Identify which cell holds the provided text, then report its (X, Y) central coordinate. 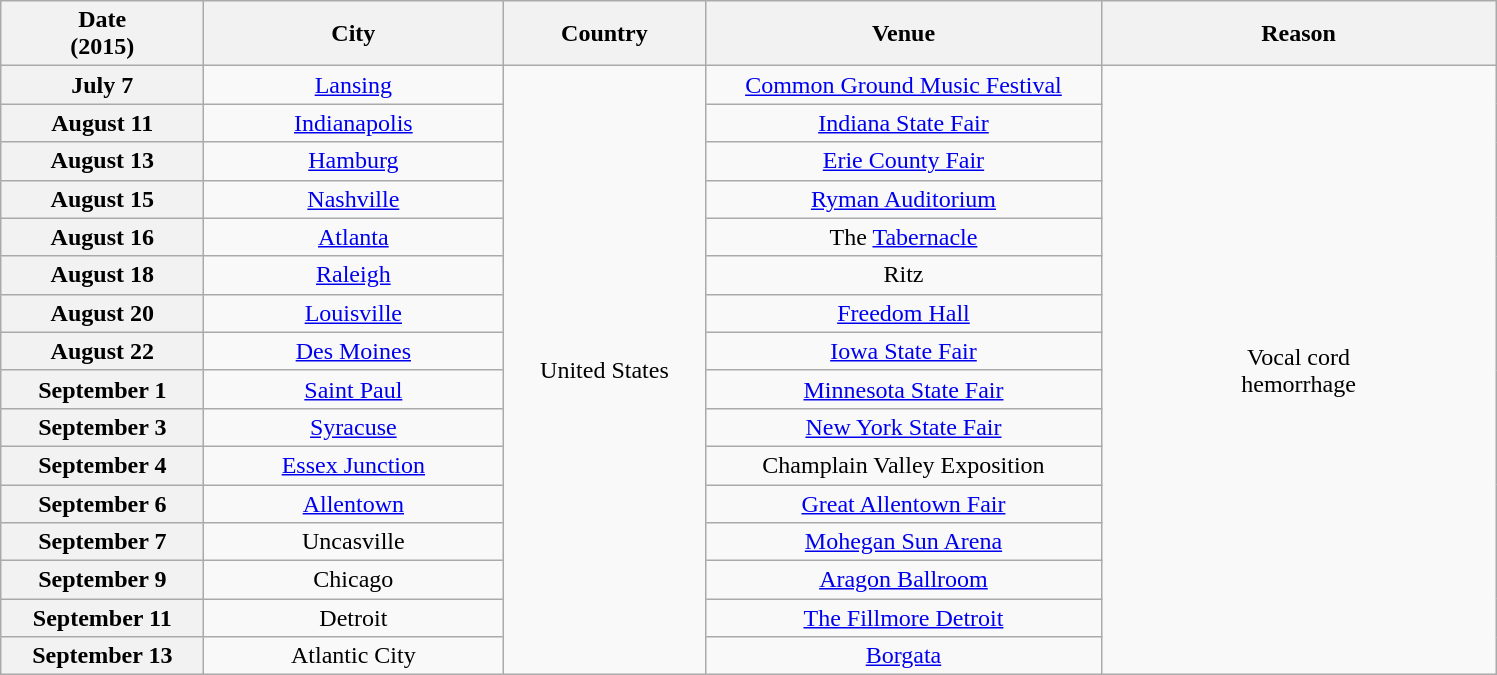
August 15 (102, 199)
The Fillmore Detroit (904, 618)
August 13 (102, 161)
September 1 (102, 389)
New York State Fair (904, 427)
Syracuse (354, 427)
July 7 (102, 85)
September 13 (102, 656)
Vocal cordhemorrhage (1298, 370)
Raleigh (354, 275)
Indiana State Fair (904, 123)
Essex Junction (354, 465)
Allentown (354, 503)
The Tabernacle (904, 237)
Atlantic City (354, 656)
Hamburg (354, 161)
Atlanta (354, 237)
Aragon Ballroom (904, 580)
Saint Paul (354, 389)
Common Ground Music Festival (904, 85)
Ritz (904, 275)
Minnesota State Fair (904, 389)
City (354, 34)
September 7 (102, 542)
Uncasville (354, 542)
August 11 (102, 123)
Ryman Auditorium (904, 199)
Louisville (354, 313)
September 9 (102, 580)
Detroit (354, 618)
Lansing (354, 85)
Reason (1298, 34)
Borgata (904, 656)
Chicago (354, 580)
Country (604, 34)
Great Allentown Fair (904, 503)
United States (604, 370)
Date(2015) (102, 34)
Nashville (354, 199)
Freedom Hall (904, 313)
Mohegan Sun Arena (904, 542)
Champlain Valley Exposition (904, 465)
August 20 (102, 313)
September 3 (102, 427)
September 4 (102, 465)
Venue (904, 34)
August 16 (102, 237)
Indianapolis (354, 123)
Iowa State Fair (904, 351)
August 18 (102, 275)
August 22 (102, 351)
Erie County Fair (904, 161)
September 6 (102, 503)
September 11 (102, 618)
Des Moines (354, 351)
